From the cell containing the given text, extract its center point as [x, y] coordinate. 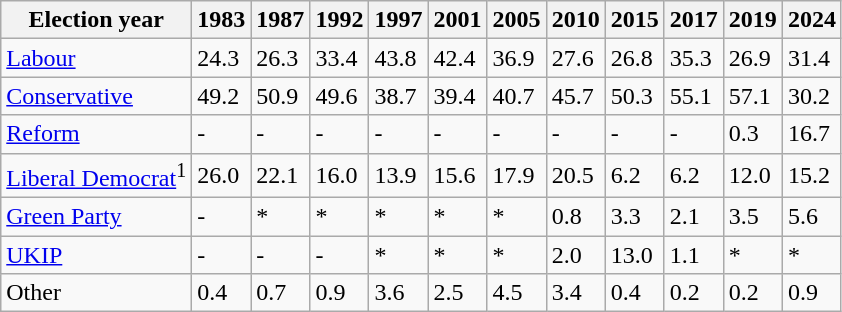
2024 [812, 20]
3.5 [752, 217]
Reform [96, 134]
50.3 [634, 96]
2.5 [458, 293]
50.9 [280, 96]
16.0 [340, 176]
2005 [516, 20]
Liberal Democrat1 [96, 176]
3.4 [576, 293]
45.7 [576, 96]
26.0 [222, 176]
40.7 [516, 96]
5.6 [812, 217]
16.7 [812, 134]
22.1 [280, 176]
0.3 [752, 134]
20.5 [576, 176]
26.9 [752, 58]
Conservative [96, 96]
12.0 [752, 176]
26.8 [634, 58]
55.1 [694, 96]
35.3 [694, 58]
2015 [634, 20]
0.8 [576, 217]
39.4 [458, 96]
38.7 [398, 96]
0.7 [280, 293]
15.2 [812, 176]
2010 [576, 20]
Labour [96, 58]
1987 [280, 20]
31.4 [812, 58]
43.8 [398, 58]
3.3 [634, 217]
57.1 [752, 96]
13.9 [398, 176]
30.2 [812, 96]
UKIP [96, 255]
Other [96, 293]
49.6 [340, 96]
1.1 [694, 255]
15.6 [458, 176]
27.6 [576, 58]
2017 [694, 20]
1997 [398, 20]
26.3 [280, 58]
24.3 [222, 58]
4.5 [516, 293]
Election year [96, 20]
2.0 [576, 255]
3.6 [398, 293]
49.2 [222, 96]
42.4 [458, 58]
33.4 [340, 58]
17.9 [516, 176]
1992 [340, 20]
2019 [752, 20]
Green Party [96, 217]
2001 [458, 20]
36.9 [516, 58]
1983 [222, 20]
2.1 [694, 217]
13.0 [634, 255]
